Find where the given text appears and provide that cell's center as (x, y) coordinate. 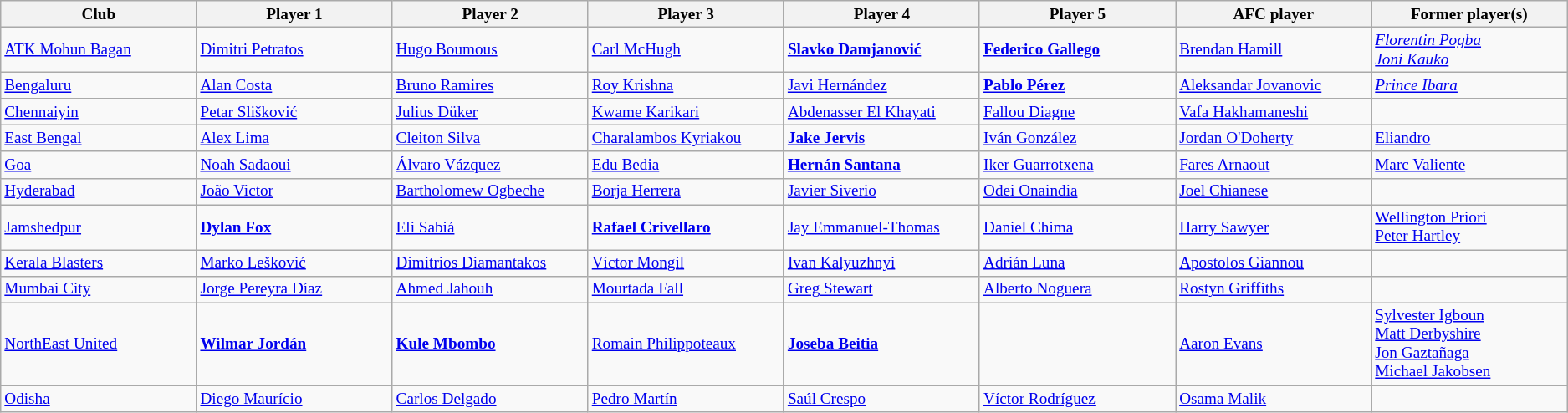
Pedro Martín (686, 399)
Víctor Mongil (686, 263)
East Bengal (99, 139)
Brendan Hamill (1274, 49)
Chennaiyin (99, 112)
Prince Ibara (1469, 85)
Bengaluru (99, 85)
Player 2 (490, 14)
Borja Herrera (686, 191)
Kwame Karikari (686, 112)
Saúl Crespo (881, 399)
Hernán Santana (881, 165)
Jay Emmanuel-Thomas (881, 227)
Harry Sawyer (1274, 227)
Player 1 (294, 14)
Osama Malik (1274, 399)
Hyderabad (99, 191)
Aleksandar Jovanovic (1274, 85)
Sylvester Igboun Matt Derbyshire Jon Gaztañaga Michael Jakobsen (1469, 344)
Iván González (1077, 139)
Club (99, 14)
Former player(s) (1469, 14)
Wilmar Jordán (294, 344)
Jordan O'Doherty (1274, 139)
Diego Maurício (294, 399)
Iker Guarrotxena (1077, 165)
Aaron Evans (1274, 344)
Eliandro (1469, 139)
Jorge Pereyra Díaz (294, 289)
Joseba Beitia (881, 344)
Noah Sadaoui (294, 165)
Player 4 (881, 14)
Hugo Boumous (490, 49)
Cleiton Silva (490, 139)
Rostyn Griffiths (1274, 289)
ATK Mohun Bagan (99, 49)
Jake Jervis (881, 139)
Bruno Ramires (490, 85)
Javier Siverio (881, 191)
AFC player (1274, 14)
Dylan Fox (294, 227)
Petar Slišković (294, 112)
Player 5 (1077, 14)
Ahmed Jahouh (490, 289)
Marc Valiente (1469, 165)
Edu Bedia (686, 165)
Alex Lima (294, 139)
Roy Krishna (686, 85)
Charalambos Kyriakou (686, 139)
Player 3 (686, 14)
Ivan Kalyuzhnyi (881, 263)
Federico Gallego (1077, 49)
Víctor Rodríguez (1077, 399)
Adrián Luna (1077, 263)
Apostolos Giannou (1274, 263)
Joel Chianese (1274, 191)
Eli Sabiá (490, 227)
Alan Costa (294, 85)
Rafael Crivellaro (686, 227)
NorthEast United (99, 344)
Greg Stewart (881, 289)
Dimitrios Diamantakos (490, 263)
João Victor (294, 191)
Goa (99, 165)
Mumbai City (99, 289)
Marko Lešković (294, 263)
Jamshedpur (99, 227)
Abdenasser El Khayati (881, 112)
Kerala Blasters (99, 263)
Javi Hernández (881, 85)
Wellington Priori Peter Hartley (1469, 227)
Fallou Diagne (1077, 112)
Daniel Chima (1077, 227)
Carlos Delgado (490, 399)
Mourtada Fall (686, 289)
Julius Düker (490, 112)
Romain Philippoteaux (686, 344)
Pablo Pérez (1077, 85)
Slavko Damjanović (881, 49)
Dimitri Petratos (294, 49)
Alberto Noguera (1077, 289)
Florentin Pogba Joni Kauko (1469, 49)
Odisha (99, 399)
Vafa Hakhamaneshi (1274, 112)
Odei Onaindia (1077, 191)
Álvaro Vázquez (490, 165)
Kule Mbombo (490, 344)
Fares Arnaout (1274, 165)
Bartholomew Ogbeche (490, 191)
Carl McHugh (686, 49)
